Return (x, y) of the center of cell containing provided text 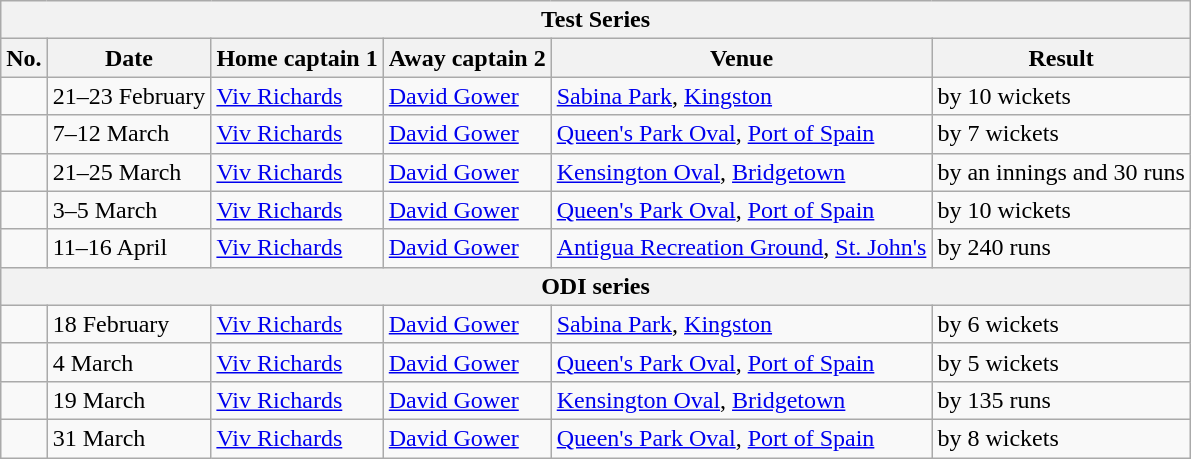
31 March (129, 438)
by 5 wickets (1061, 362)
by 7 wickets (1061, 134)
by 135 runs (1061, 400)
4 March (129, 362)
ODI series (596, 286)
by 8 wickets (1061, 438)
Home captain 1 (297, 58)
7–12 March (129, 134)
11–16 April (129, 248)
21–25 March (129, 172)
Test Series (596, 20)
18 February (129, 324)
Venue (742, 58)
by an innings and 30 runs (1061, 172)
21–23 February (129, 96)
by 6 wickets (1061, 324)
Away captain 2 (467, 58)
19 March (129, 400)
No. (24, 58)
Antigua Recreation Ground, St. John's (742, 248)
Result (1061, 58)
3–5 March (129, 210)
by 240 runs (1061, 248)
Date (129, 58)
